Detect which cell encompasses the target text, then output its (X, Y) center coordinate. 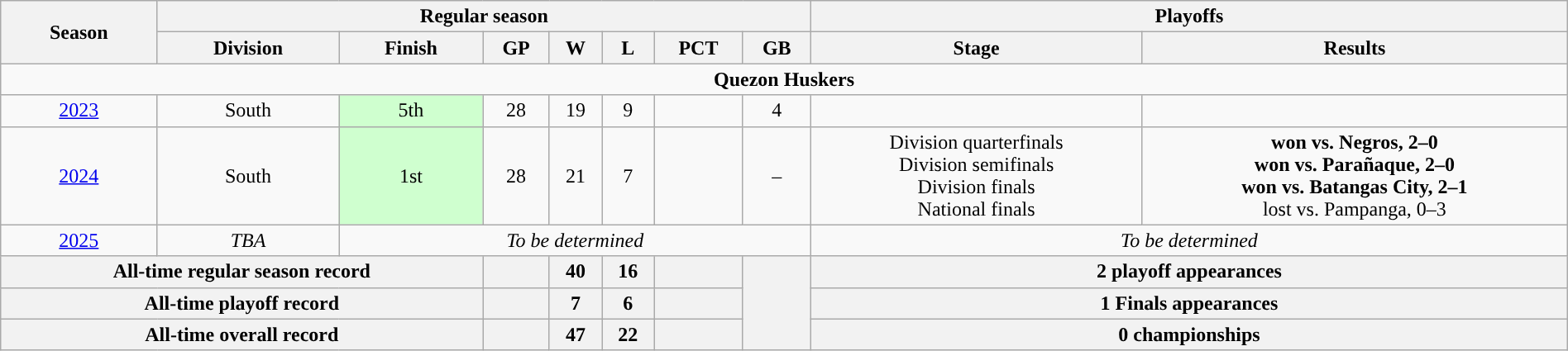
Season (79, 32)
Division quarterfinalsDivision semifinalsDivision finalsNational finals (977, 175)
2025 (79, 240)
All-time regular season record (241, 272)
GP (516, 48)
Stage (977, 48)
22 (629, 334)
5th (411, 111)
W (576, 48)
16 (629, 272)
40 (576, 272)
Quezon Huskers (784, 79)
6 (629, 303)
Results (1355, 48)
4 (777, 111)
L (629, 48)
1 Finals appearances (1189, 303)
1st (411, 175)
2023 (79, 111)
Division (248, 48)
– (777, 175)
won vs. Negros, 2–0won vs. Parañaque, 2–0won vs. Batangas City, 2–1lost vs. Pampanga, 0–3 (1355, 175)
All-time overall record (241, 334)
Playoffs (1189, 17)
GB (777, 48)
0 championships (1189, 334)
21 (576, 175)
PCT (698, 48)
2024 (79, 175)
47 (576, 334)
TBA (248, 240)
Finish (411, 48)
Regular season (485, 17)
9 (629, 111)
19 (576, 111)
2 playoff appearances (1189, 272)
All-time playoff record (241, 303)
